Find where the given text appears and provide that cell's center as [x, y] coordinate. 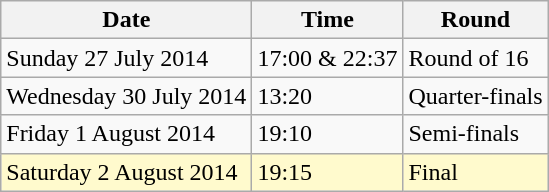
Wednesday 30 July 2014 [126, 96]
Time [328, 20]
Round of 16 [476, 58]
13:20 [328, 96]
Date [126, 20]
Final [476, 172]
Saturday 2 August 2014 [126, 172]
19:15 [328, 172]
Sunday 27 July 2014 [126, 58]
17:00 & 22:37 [328, 58]
Round [476, 20]
Semi-finals [476, 134]
Quarter-finals [476, 96]
Friday 1 August 2014 [126, 134]
19:10 [328, 134]
